Provide the (X, Y) coordinate of the cell's center where the given text is located.  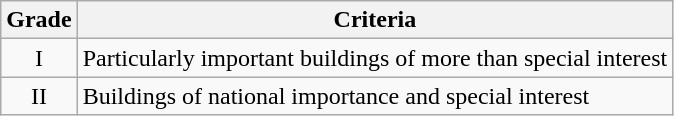
Buildings of national importance and special interest (375, 96)
Criteria (375, 20)
Particularly important buildings of more than special interest (375, 58)
Grade (39, 20)
I (39, 58)
II (39, 96)
